Provide the (X, Y) coordinate of the cell's center where the given text is located.  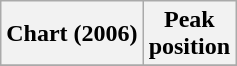
Chart (2006) (72, 34)
Peakposition (189, 34)
